Detect which cell encompasses the target text, then output its [X, Y] center coordinate. 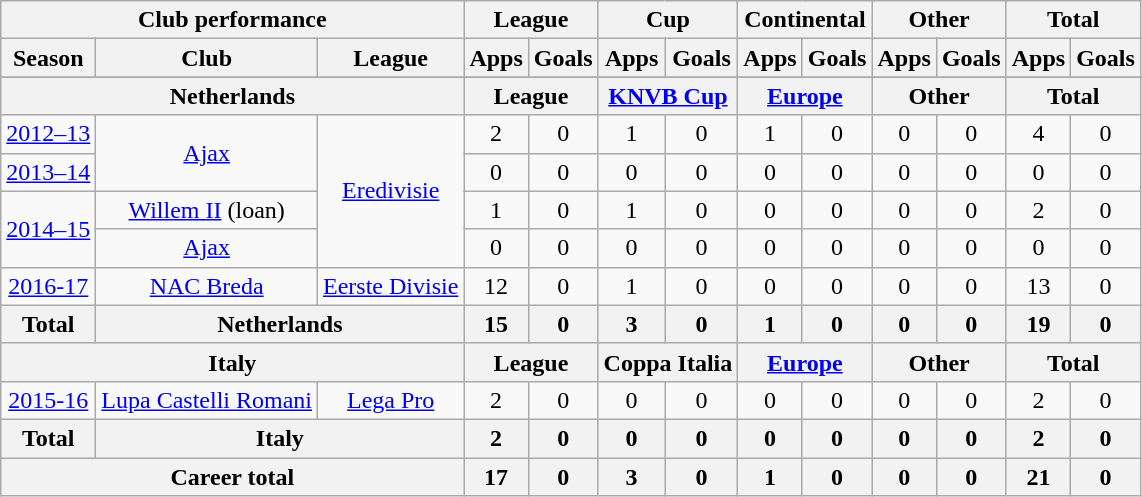
Eerste Divisie [391, 286]
21 [1038, 477]
19 [1038, 324]
Season [48, 58]
Continental [805, 20]
15 [496, 324]
2013–14 [48, 172]
Lupa Castelli Romani [207, 400]
4 [1038, 134]
Lega Pro [391, 400]
Career total [232, 477]
NAC Breda [207, 286]
17 [496, 477]
Cup [668, 20]
Club [207, 58]
2012–13 [48, 134]
Eredivisie [391, 191]
13 [1038, 286]
2016-17 [48, 286]
Willem II (loan) [207, 210]
12 [496, 286]
2014–15 [48, 229]
Club performance [232, 20]
KNVB Cup [668, 96]
2015-16 [48, 400]
Coppa Italia [668, 362]
